Capture the cell that displays the provided text and extract its (X, Y) central coordinate. 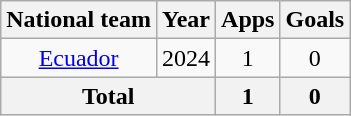
2024 (186, 58)
Goals (315, 20)
Total (108, 96)
Apps (248, 20)
National team (79, 20)
Year (186, 20)
Ecuador (79, 58)
